Output the (x, y) coordinate of the center of the cell containing the given text.  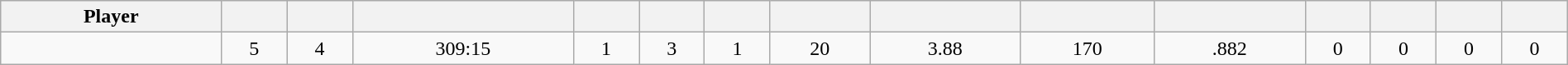
3 (672, 48)
.882 (1230, 48)
170 (1088, 48)
309:15 (463, 48)
3.88 (945, 48)
4 (319, 48)
5 (255, 48)
Player (111, 17)
20 (820, 48)
